Extract the [X, Y] coordinate from the center of the cell holding the provided text.  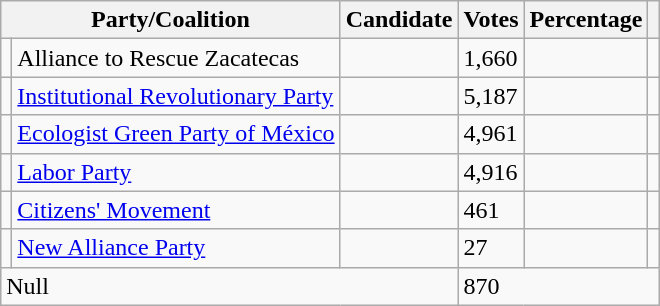
1,660 [491, 58]
4,961 [491, 134]
Citizens' Movement [176, 210]
Ecologist Green Party of México [176, 134]
5,187 [491, 96]
Labor Party [176, 172]
Institutional Revolutionary Party [176, 96]
Votes [491, 20]
Candidate [399, 20]
New Alliance Party [176, 248]
461 [491, 210]
Party/Coalition [170, 20]
870 [558, 286]
27 [491, 248]
Percentage [586, 20]
4,916 [491, 172]
Alliance to Rescue Zacatecas [176, 58]
Null [230, 286]
